Locate the cell with the specified text and output its [x, y] center coordinate. 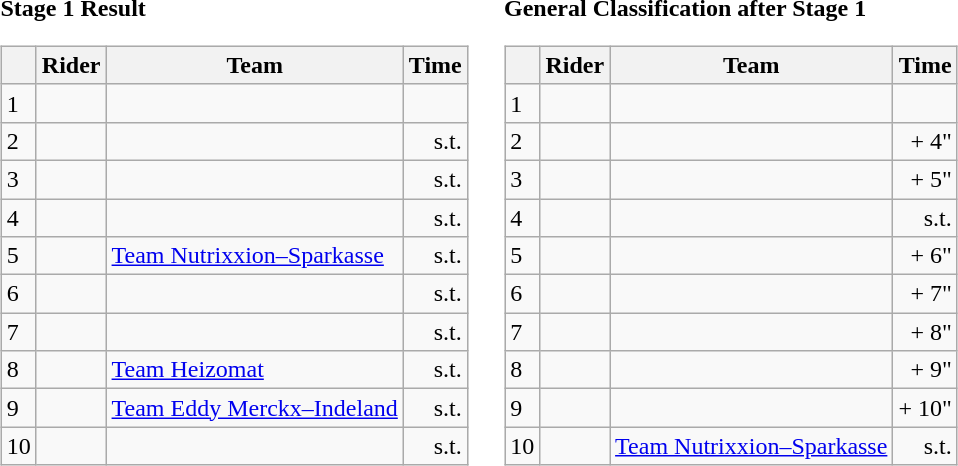
Team Eddy Merckx–Indeland [254, 408]
+ 10" [925, 408]
Team Heizomat [254, 370]
+ 7" [925, 294]
+ 8" [925, 332]
+ 6" [925, 256]
+ 9" [925, 370]
+ 4" [925, 141]
+ 5" [925, 179]
